From the cell containing the given text, extract its center point as (X, Y) coordinate. 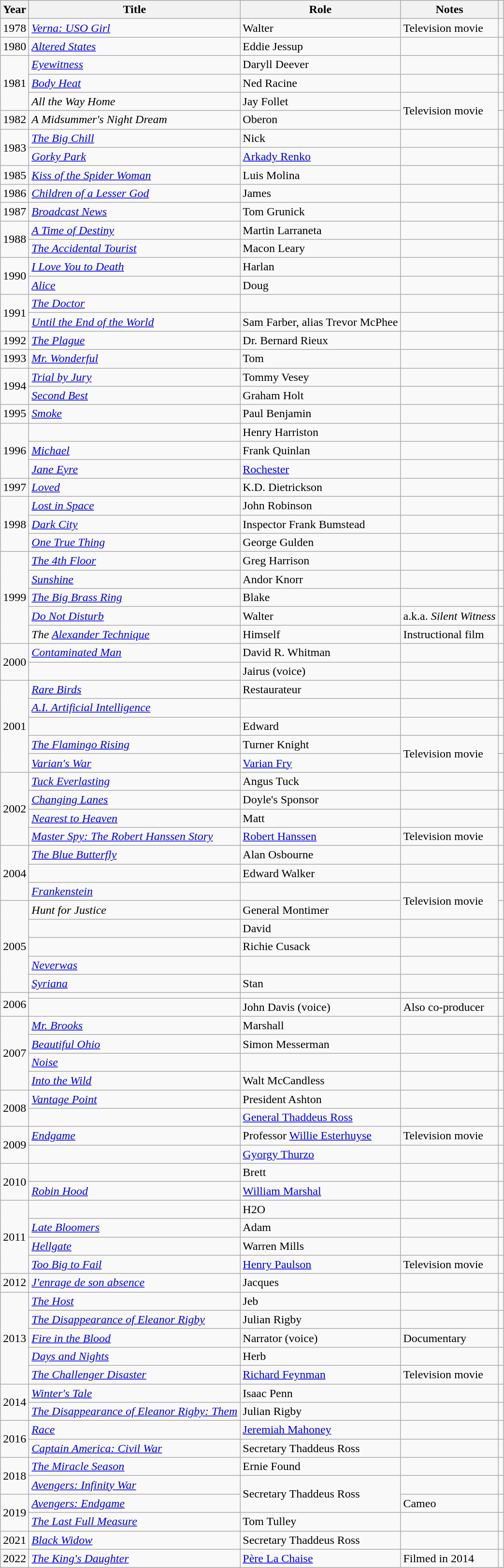
Richard Feynman (320, 1374)
Henry Harriston (320, 432)
The Alexander Technique (134, 634)
Gyorgy Thurzo (320, 1154)
Inspector Frank Bumstead (320, 524)
Endgame (134, 1136)
Changing Lanes (134, 799)
Edward Walker (320, 873)
2012 (14, 1283)
The Disappearance of Eleanor Rigby: Them (134, 1412)
Angus Tuck (320, 781)
J'enrage de son absence (134, 1283)
1986 (14, 193)
Kiss of the Spider Woman (134, 175)
Ned Racine (320, 83)
2021 (14, 1540)
2007 (14, 1053)
The Big Brass Ring (134, 598)
The King's Daughter (134, 1558)
The Accidental Tourist (134, 249)
Doug (320, 285)
Sam Farber, alias Trevor McPhee (320, 322)
Daryll Deever (320, 65)
Do Not Disturb (134, 616)
Tom (320, 359)
Fire in the Blood (134, 1338)
General Thaddeus Ross (320, 1118)
1982 (14, 120)
The Miracle Season (134, 1467)
Broadcast News (134, 211)
Altered States (134, 46)
Rare Birds (134, 689)
The Big Chill (134, 138)
The Blue Butterfly (134, 855)
1992 (14, 340)
President Ashton (320, 1099)
Harlan (320, 267)
Michael (134, 450)
Body Heat (134, 83)
1988 (14, 239)
Winter's Tale (134, 1393)
K.D. Dietrickson (320, 487)
Hellgate (134, 1246)
Title (134, 10)
Jeremiah Mahoney (320, 1430)
Avengers: Infinity War (134, 1485)
Narrator (voice) (320, 1338)
2009 (14, 1145)
George Gulden (320, 543)
2001 (14, 726)
Neverwas (134, 965)
David R. Whitman (320, 653)
Second Best (134, 395)
Loved (134, 487)
2018 (14, 1476)
1998 (14, 524)
Race (134, 1430)
Black Widow (134, 1540)
Eddie Jessup (320, 46)
Varian's War (134, 763)
2010 (14, 1182)
James (320, 193)
Eyewitness (134, 65)
The Disappearance of Eleanor Rigby (134, 1319)
All the Way Home (134, 101)
Smoke (134, 414)
Martin Larraneta (320, 230)
Jane Eyre (134, 469)
Jairus (voice) (320, 671)
Avengers: Endgame (134, 1503)
The Doctor (134, 304)
1995 (14, 414)
1981 (14, 83)
Captain America: Civil War (134, 1448)
Filmed in 2014 (449, 1558)
Professor Willie Esterhuyse (320, 1136)
The 4th Floor (134, 561)
Tuck Everlasting (134, 781)
Late Bloomers (134, 1228)
1985 (14, 175)
Robert Hanssen (320, 837)
Vantage Point (134, 1099)
Trial by Jury (134, 377)
1996 (14, 450)
Gorky Park (134, 156)
Hunt for Justice (134, 910)
Too Big to Fail (134, 1264)
1994 (14, 386)
Alice (134, 285)
Restaurateur (320, 689)
Robin Hood (134, 1191)
Turner Knight (320, 744)
2008 (14, 1108)
I Love You to Death (134, 267)
2013 (14, 1338)
1990 (14, 276)
Children of a Lesser God (134, 193)
Instructional film (449, 634)
Rochester (320, 469)
1978 (14, 28)
Contaminated Man (134, 653)
The Last Full Measure (134, 1522)
2005 (14, 947)
1997 (14, 487)
Andor Knorr (320, 579)
The Plague (134, 340)
John Robinson (320, 505)
Paul Benjamin (320, 414)
Notes (449, 10)
Frank Quinlan (320, 450)
Documentary (449, 1338)
Matt (320, 818)
Noise (134, 1062)
The Flamingo Rising (134, 744)
Into the Wild (134, 1080)
John Davis (voice) (320, 1007)
2006 (14, 1004)
2022 (14, 1558)
1999 (14, 598)
David (320, 928)
Warren Mills (320, 1246)
The Challenger Disaster (134, 1374)
Oberon (320, 120)
Jacques (320, 1283)
1980 (14, 46)
Greg Harrison (320, 561)
1993 (14, 359)
Tommy Vesey (320, 377)
A.I. Artificial Intelligence (134, 708)
2002 (14, 809)
Dr. Bernard Rieux (320, 340)
Verna: USO Girl (134, 28)
Père La Chaise (320, 1558)
Nick (320, 138)
2019 (14, 1512)
Mr. Wonderful (134, 359)
Edward (320, 726)
Herb (320, 1356)
1987 (14, 211)
2000 (14, 662)
1983 (14, 147)
2004 (14, 873)
Adam (320, 1228)
Mr. Brooks (134, 1025)
a.k.a. Silent Witness (449, 616)
Master Spy: The Robert Hanssen Story (134, 837)
Graham Holt (320, 395)
Brett (320, 1173)
William Marshal (320, 1191)
Jay Follet (320, 101)
Days and Nights (134, 1356)
Blake (320, 598)
Dark City (134, 524)
Ernie Found (320, 1467)
Doyle's Sponsor (320, 799)
Luis Molina (320, 175)
A Midsummer's Night Dream (134, 120)
A Time of Destiny (134, 230)
Frankenstein (134, 892)
H2O (320, 1209)
Nearest to Heaven (134, 818)
General Montimer (320, 910)
Lost in Space (134, 505)
The Host (134, 1301)
Richie Cusack (320, 947)
Also co-producer (449, 1007)
Arkady Renko (320, 156)
Cameo (449, 1503)
Tom Tulley (320, 1522)
Henry Paulson (320, 1264)
Until the End of the World (134, 322)
Stan (320, 983)
Marshall (320, 1025)
Macon Leary (320, 249)
One True Thing (134, 543)
Isaac Penn (320, 1393)
Tom Grunick (320, 211)
Simon Messerman (320, 1044)
Himself (320, 634)
Walt McCandless (320, 1080)
2011 (14, 1237)
2016 (14, 1439)
Role (320, 10)
Varian Fry (320, 763)
Alan Osbourne (320, 855)
Year (14, 10)
Jeb (320, 1301)
Syriana (134, 983)
1991 (14, 313)
Sunshine (134, 579)
2014 (14, 1402)
Beautiful Ohio (134, 1044)
